Pinpoint the cell where the given text exists, returning its [X, Y] midpoint coordinate. 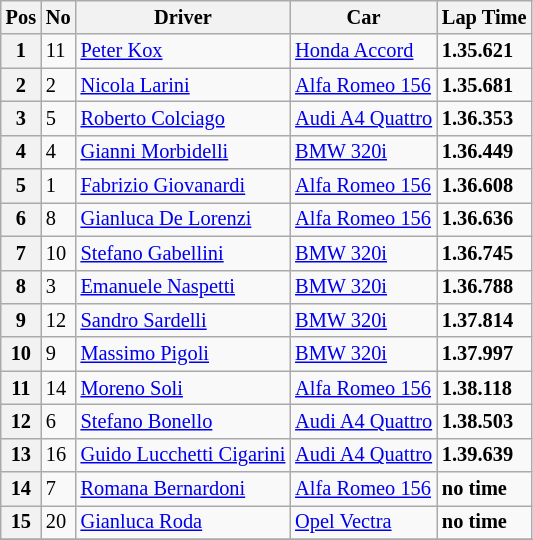
Guido Lucchetti Cigarini [184, 455]
1.37.997 [484, 354]
1.36.636 [484, 219]
Opel Vectra [364, 522]
Peter Kox [184, 51]
Stefano Bonello [184, 421]
No [58, 17]
Lap Time [484, 17]
Romana Bernardoni [184, 489]
Gianluca Roda [184, 522]
Gianluca De Lorenzi [184, 219]
Emanuele Naspetti [184, 287]
1.35.681 [484, 85]
Honda Accord [364, 51]
Fabrizio Giovanardi [184, 186]
1.36.449 [484, 152]
1.36.353 [484, 118]
1.39.639 [484, 455]
1.36.788 [484, 287]
Moreno Soli [184, 388]
16 [58, 455]
13 [21, 455]
Driver [184, 17]
Sandro Sardelli [184, 320]
1.37.814 [484, 320]
Gianni Morbidelli [184, 152]
1.36.745 [484, 253]
20 [58, 522]
Car [364, 17]
Pos [21, 17]
1.38.118 [484, 388]
Stefano Gabellini [184, 253]
1.36.608 [484, 186]
15 [21, 522]
Massimo Pigoli [184, 354]
1.38.503 [484, 421]
1.35.621 [484, 51]
Nicola Larini [184, 85]
Roberto Colciago [184, 118]
